Identify which cell holds the provided text, then report its [X, Y] central coordinate. 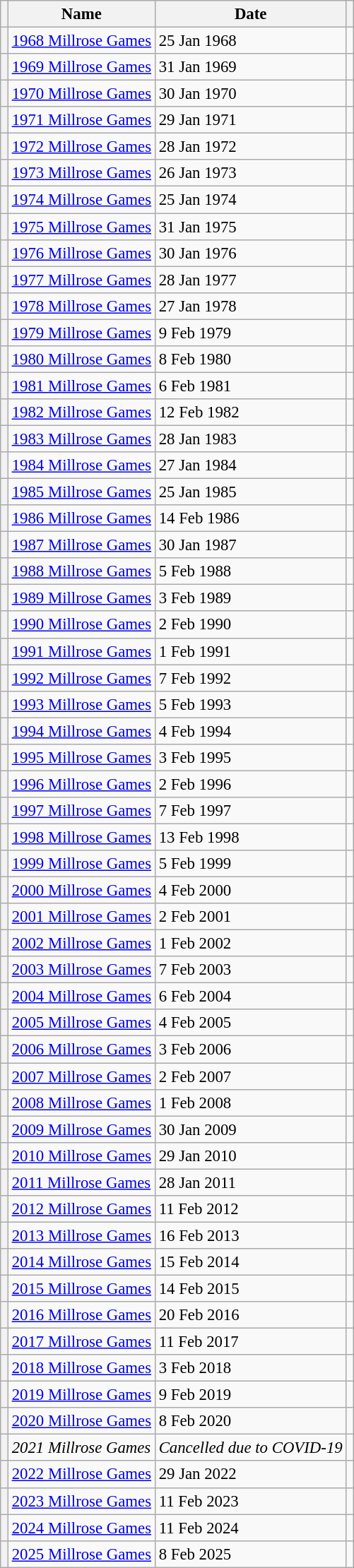
2018 Millrose Games [81, 1368]
3 Feb 2018 [250, 1368]
1997 Millrose Games [81, 811]
2001 Millrose Games [81, 917]
14 Feb 1986 [250, 518]
2005 Millrose Games [81, 1023]
Name [81, 14]
26 Jan 1973 [250, 173]
1989 Millrose Games [81, 598]
1990 Millrose Games [81, 625]
2003 Millrose Games [81, 970]
2007 Millrose Games [81, 1076]
4 Feb 1994 [250, 731]
Cancelled due to COVID-19 [250, 1448]
7 Feb 1997 [250, 811]
1982 Millrose Games [81, 412]
1976 Millrose Games [81, 253]
6 Feb 1981 [250, 386]
2004 Millrose Games [81, 997]
2009 Millrose Games [81, 1129]
2013 Millrose Games [81, 1235]
2020 Millrose Games [81, 1421]
2008 Millrose Games [81, 1103]
20 Feb 2016 [250, 1315]
12 Feb 1982 [250, 412]
29 Jan 1971 [250, 120]
2011 Millrose Games [81, 1182]
11 Feb 2023 [250, 1501]
1 Feb 2002 [250, 944]
25 Jan 1968 [250, 41]
1978 Millrose Games [81, 306]
1975 Millrose Games [81, 227]
2019 Millrose Games [81, 1395]
16 Feb 2013 [250, 1235]
11 Feb 2012 [250, 1209]
31 Jan 1969 [250, 67]
2024 Millrose Games [81, 1528]
2014 Millrose Games [81, 1262]
1985 Millrose Games [81, 492]
1999 Millrose Games [81, 864]
6 Feb 2004 [250, 997]
3 Feb 1989 [250, 598]
1968 Millrose Games [81, 41]
1992 Millrose Games [81, 678]
Date [250, 14]
5 Feb 1993 [250, 704]
4 Feb 2005 [250, 1023]
14 Feb 2015 [250, 1288]
7 Feb 2003 [250, 970]
5 Feb 1999 [250, 864]
8 Feb 2025 [250, 1554]
8 Feb 2020 [250, 1421]
25 Jan 1985 [250, 492]
15 Feb 2014 [250, 1262]
1986 Millrose Games [81, 518]
9 Feb 2019 [250, 1395]
2000 Millrose Games [81, 891]
1977 Millrose Games [81, 280]
31 Jan 1975 [250, 227]
1971 Millrose Games [81, 120]
1980 Millrose Games [81, 360]
4 Feb 2000 [250, 891]
2017 Millrose Games [81, 1342]
27 Jan 1984 [250, 465]
7 Feb 1992 [250, 678]
1984 Millrose Games [81, 465]
30 Jan 1976 [250, 253]
1973 Millrose Games [81, 173]
30 Jan 1987 [250, 545]
30 Jan 2009 [250, 1129]
1995 Millrose Games [81, 758]
29 Jan 2022 [250, 1475]
1988 Millrose Games [81, 571]
2022 Millrose Games [81, 1475]
2025 Millrose Games [81, 1554]
2 Feb 1996 [250, 784]
1987 Millrose Games [81, 545]
28 Jan 1972 [250, 147]
2015 Millrose Games [81, 1288]
1996 Millrose Games [81, 784]
9 Feb 1979 [250, 333]
3 Feb 2006 [250, 1050]
1 Feb 1991 [250, 651]
1979 Millrose Games [81, 333]
1993 Millrose Games [81, 704]
2021 Millrose Games [81, 1448]
1970 Millrose Games [81, 94]
3 Feb 1995 [250, 758]
1994 Millrose Games [81, 731]
28 Jan 1977 [250, 280]
2006 Millrose Games [81, 1050]
13 Feb 1998 [250, 837]
1974 Millrose Games [81, 200]
2010 Millrose Games [81, 1156]
2002 Millrose Games [81, 944]
8 Feb 1980 [250, 360]
30 Jan 1970 [250, 94]
1981 Millrose Games [81, 386]
1969 Millrose Games [81, 67]
27 Jan 1978 [250, 306]
1983 Millrose Games [81, 439]
1972 Millrose Games [81, 147]
1998 Millrose Games [81, 837]
5 Feb 1988 [250, 571]
28 Jan 2011 [250, 1182]
11 Feb 2024 [250, 1528]
2 Feb 2001 [250, 917]
1991 Millrose Games [81, 651]
29 Jan 2010 [250, 1156]
2 Feb 1990 [250, 625]
2012 Millrose Games [81, 1209]
11 Feb 2017 [250, 1342]
2 Feb 2007 [250, 1076]
2016 Millrose Games [81, 1315]
2023 Millrose Games [81, 1501]
28 Jan 1983 [250, 439]
1 Feb 2008 [250, 1103]
25 Jan 1974 [250, 200]
